Identify which cell holds the provided text, then report its (x, y) central coordinate. 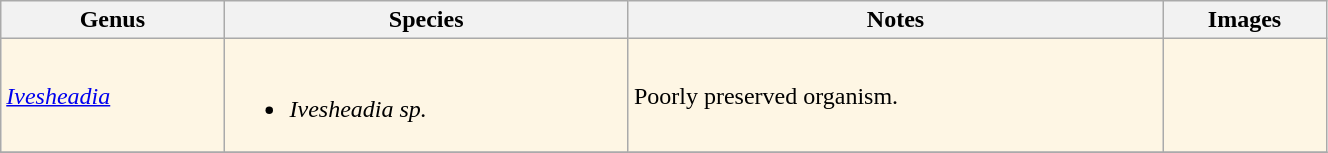
Notes (895, 20)
Images (1245, 20)
Ivesheadia sp. (426, 96)
Species (426, 20)
Genus (112, 20)
Poorly preserved organism. (895, 96)
Ivesheadia (112, 96)
